Output the [X, Y] coordinate of the center of the cell containing the given text.  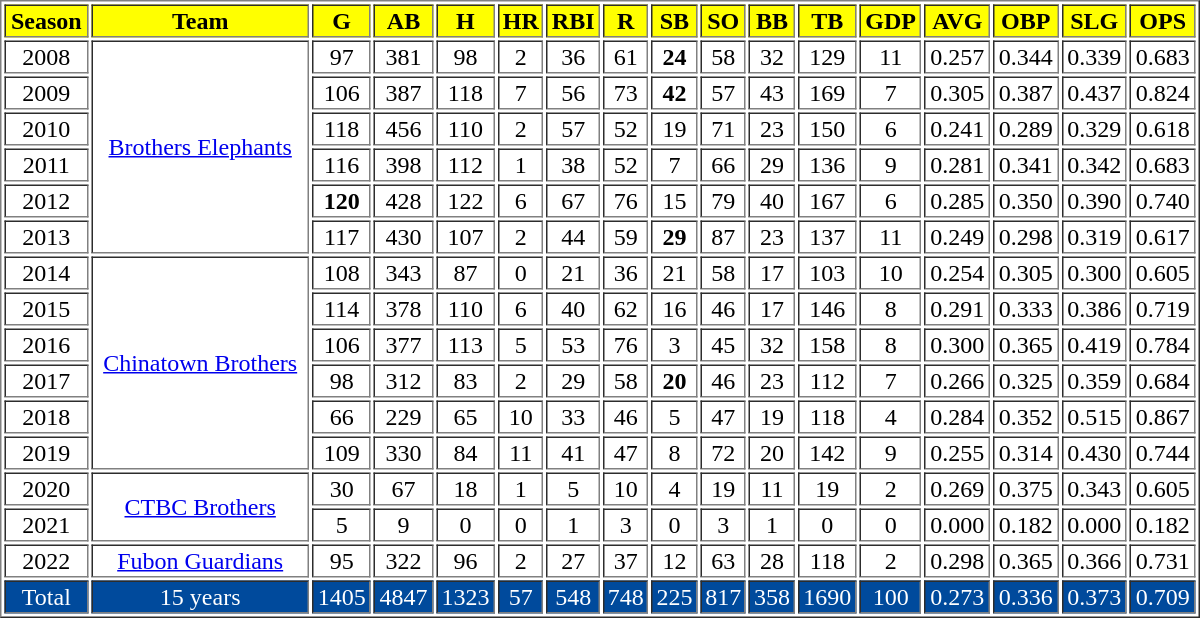
0.339 [1094, 56]
312 [404, 380]
2011 [46, 164]
428 [404, 200]
Total [46, 596]
0.342 [1094, 164]
16 [675, 308]
0.350 [1026, 200]
142 [828, 452]
0.744 [1163, 452]
SLG [1094, 20]
30 [342, 488]
15 [675, 200]
53 [574, 344]
0.366 [1094, 560]
1690 [828, 596]
330 [404, 452]
2009 [46, 92]
43 [772, 92]
GDP [891, 20]
0.719 [1163, 308]
95 [342, 560]
229 [404, 416]
169 [828, 92]
430 [404, 236]
0.336 [1026, 596]
0.386 [1094, 308]
SB [675, 20]
OPS [1163, 20]
HR [521, 20]
Chinatown Brothers [200, 362]
72 [723, 452]
2015 [46, 308]
G [342, 20]
0.314 [1026, 452]
377 [404, 344]
96 [466, 560]
59 [626, 236]
0.375 [1026, 488]
2020 [46, 488]
0.249 [958, 236]
CTBC Brothers [200, 506]
0.284 [958, 416]
SO [723, 20]
Team [200, 20]
0.359 [1094, 380]
0.273 [958, 596]
456 [404, 128]
0.352 [1026, 416]
2021 [46, 524]
38 [574, 164]
2008 [46, 56]
120 [342, 200]
0.254 [958, 272]
0.344 [1026, 56]
Season [46, 20]
0.867 [1163, 416]
2013 [46, 236]
117 [342, 236]
0.784 [1163, 344]
100 [891, 596]
15 years [200, 596]
0.269 [958, 488]
0.373 [1094, 596]
0.387 [1026, 92]
12 [675, 560]
387 [404, 92]
103 [828, 272]
0.437 [1094, 92]
0.291 [958, 308]
AVG [958, 20]
548 [574, 596]
378 [404, 308]
0.824 [1163, 92]
0.329 [1094, 128]
37 [626, 560]
56 [574, 92]
BB [772, 20]
H [466, 20]
2019 [46, 452]
0.684 [1163, 380]
109 [342, 452]
167 [828, 200]
358 [772, 596]
44 [574, 236]
27 [574, 560]
45 [723, 344]
113 [466, 344]
63 [723, 560]
114 [342, 308]
0.617 [1163, 236]
0.257 [958, 56]
0.618 [1163, 128]
TB [828, 20]
0.289 [1026, 128]
0.333 [1026, 308]
0.515 [1094, 416]
0.319 [1094, 236]
2018 [46, 416]
343 [404, 272]
2010 [46, 128]
381 [404, 56]
42 [675, 92]
116 [342, 164]
107 [466, 236]
OBP [1026, 20]
83 [466, 380]
0.255 [958, 452]
150 [828, 128]
65 [466, 416]
33 [574, 416]
0.281 [958, 164]
129 [828, 56]
R [626, 20]
1323 [466, 596]
41 [574, 452]
18 [466, 488]
24 [675, 56]
158 [828, 344]
71 [723, 128]
0.740 [1163, 200]
146 [828, 308]
97 [342, 56]
2014 [46, 272]
0.285 [958, 200]
0.266 [958, 380]
137 [828, 236]
122 [466, 200]
0.709 [1163, 596]
79 [723, 200]
4847 [404, 596]
2017 [46, 380]
0.343 [1094, 488]
0.390 [1094, 200]
28 [772, 560]
817 [723, 596]
322 [404, 560]
0.430 [1094, 452]
136 [828, 164]
AB [404, 20]
2022 [46, 560]
1405 [342, 596]
RBI [574, 20]
84 [466, 452]
Fubon Guardians [200, 560]
0.341 [1026, 164]
0.325 [1026, 380]
62 [626, 308]
398 [404, 164]
225 [675, 596]
0.731 [1163, 560]
2012 [46, 200]
61 [626, 56]
2016 [46, 344]
748 [626, 596]
0.241 [958, 128]
Brothers Elephants [200, 146]
73 [626, 92]
0.419 [1094, 344]
108 [342, 272]
